Determine the [x, y] coordinate at the center of the cell enclosing the given text.  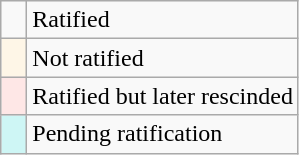
Ratified but later rescinded [163, 96]
Ratified [163, 20]
Pending ratification [163, 134]
Not ratified [163, 58]
